Identify which cell holds the provided text, then report its (X, Y) central coordinate. 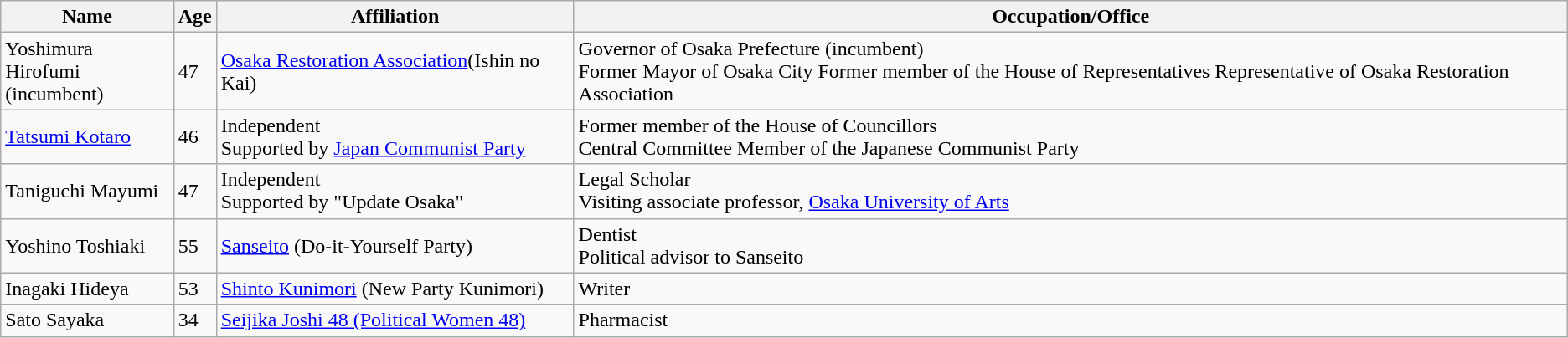
Affiliation (395, 17)
DentistPolitical advisor to Sanseito (1070, 246)
Taniguchi Mayumi (87, 191)
IndependentSupported by "Update Osaka" (395, 191)
Yoshimura Hirofumi(incumbent) (87, 71)
Inagaki Hideya (87, 289)
Writer (1070, 289)
34 (194, 320)
Yoshino Toshiaki (87, 246)
Pharmacist (1070, 320)
Name (87, 17)
Tatsumi Kotaro (87, 137)
Former member of the House of CouncillorsCentral Committee Member of the Japanese Communist Party (1070, 137)
Osaka Restoration Association(Ishin no Kai) (395, 71)
53 (194, 289)
Sanseito (Do-it-Yourself Party) (395, 246)
46 (194, 137)
55 (194, 246)
IndependentSupported by Japan Communist Party (395, 137)
Age (194, 17)
Sato Sayaka (87, 320)
Occupation/Office (1070, 17)
Shinto Kunimori (New Party Kunimori) (395, 289)
Seijika Joshi 48 (Political Women 48) (395, 320)
Legal ScholarVisiting associate professor, Osaka University of Arts (1070, 191)
